Output the (X, Y) coordinate of the center of the cell containing the given text.  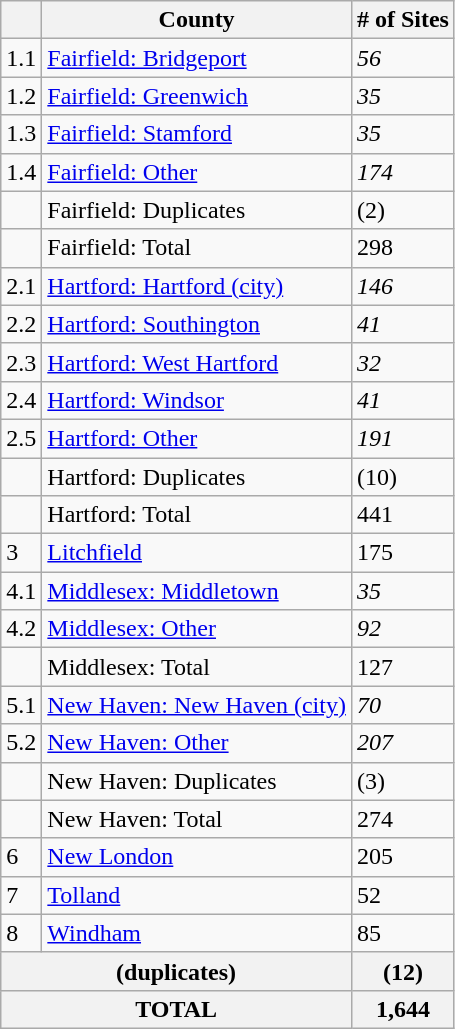
Fairfield: Bridgeport (197, 58)
191 (402, 438)
127 (402, 667)
1,644 (402, 1009)
205 (402, 857)
70 (402, 705)
New Haven: Total (197, 819)
Fairfield: Total (197, 248)
Fairfield: Duplicates (197, 210)
1.2 (22, 96)
52 (402, 895)
1.3 (22, 134)
Fairfield: Other (197, 172)
County (197, 20)
56 (402, 58)
Hartford: West Hartford (197, 362)
174 (402, 172)
New Haven: Other (197, 743)
2.3 (22, 362)
207 (402, 743)
(10) (402, 477)
5.2 (22, 743)
Litchfield (197, 553)
(3) (402, 781)
7 (22, 895)
(duplicates) (176, 971)
441 (402, 515)
4.2 (22, 629)
2.5 (22, 438)
1.4 (22, 172)
4.1 (22, 591)
Middlesex: Total (197, 667)
# of Sites (402, 20)
New London (197, 857)
New Haven: New Haven (city) (197, 705)
8 (22, 933)
274 (402, 819)
(12) (402, 971)
Middlesex: Middletown (197, 591)
Hartford: Southington (197, 324)
5.1 (22, 705)
92 (402, 629)
Hartford: Total (197, 515)
175 (402, 553)
6 (22, 857)
Fairfield: Stamford (197, 134)
2.1 (22, 286)
Hartford: Hartford (city) (197, 286)
85 (402, 933)
(2) (402, 210)
1.1 (22, 58)
Hartford: Other (197, 438)
New Haven: Duplicates (197, 781)
2.2 (22, 324)
298 (402, 248)
Hartford: Windsor (197, 400)
3 (22, 553)
Tolland (197, 895)
TOTAL (176, 1009)
32 (402, 362)
Windham (197, 933)
146 (402, 286)
Middlesex: Other (197, 629)
2.4 (22, 400)
Fairfield: Greenwich (197, 96)
Hartford: Duplicates (197, 477)
